Capture the cell that displays the provided text and extract its [X, Y] central coordinate. 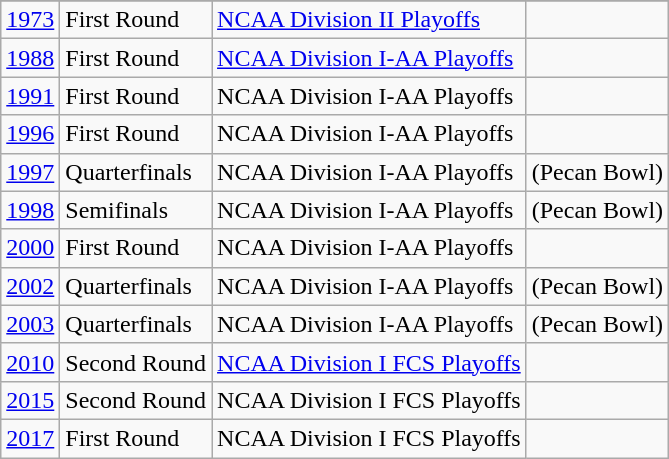
1996 [30, 134]
1988 [30, 58]
NCAA Division II Playoffs [370, 20]
2002 [30, 286]
1973 [30, 20]
1998 [30, 210]
2003 [30, 324]
1997 [30, 172]
1991 [30, 96]
2017 [30, 438]
2000 [30, 248]
2010 [30, 362]
Semifinals [136, 210]
2015 [30, 400]
